Return the (X, Y) coordinate for the center point of the cell that contains the specified text.  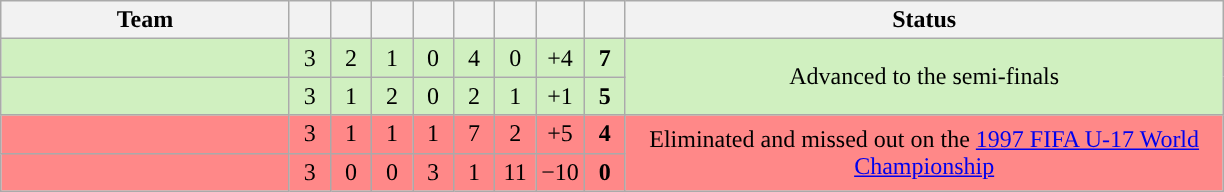
Advanced to the semi-finals (924, 77)
Status (924, 20)
+5 (560, 134)
11 (516, 172)
Team (146, 20)
Eliminated and missed out on the 1997 FIFA U-17 World Championship (924, 153)
−10 (560, 172)
+4 (560, 58)
5 (604, 96)
+1 (560, 96)
